Locate the cell with the specified text and output its (x, y) center coordinate. 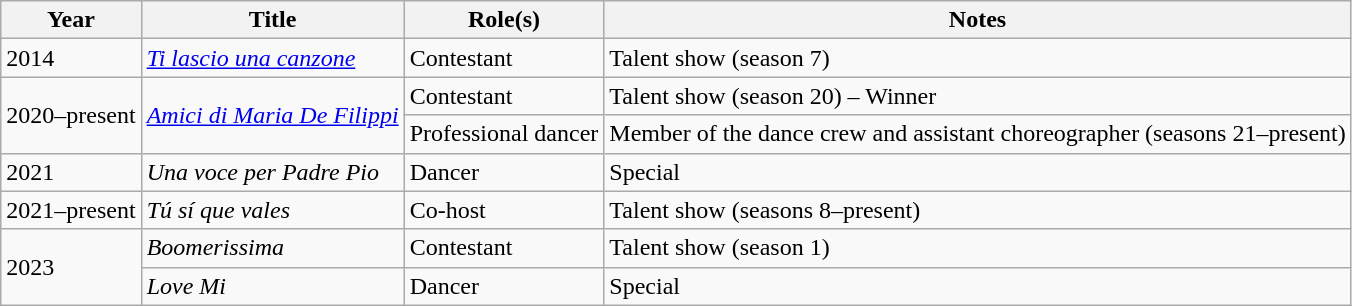
2021 (71, 172)
Love Mi (272, 286)
Amici di Maria De Filippi (272, 115)
Talent show (season 20) – Winner (978, 96)
2021–present (71, 210)
2020–present (71, 115)
Tú sí que vales (272, 210)
Una voce per Padre Pio (272, 172)
Ti lascio una canzone (272, 58)
Co-host (504, 210)
Role(s) (504, 20)
Talent show (seasons 8–present) (978, 210)
Year (71, 20)
Notes (978, 20)
Boomerissima (272, 248)
Professional dancer (504, 134)
Title (272, 20)
2014 (71, 58)
2023 (71, 267)
Talent show (season 7) (978, 58)
Talent show (season 1) (978, 248)
Member of the dance crew and assistant choreographer (seasons 21–present) (978, 134)
